For the text-containing cell, return its midpoint in [X, Y] coordinate format. 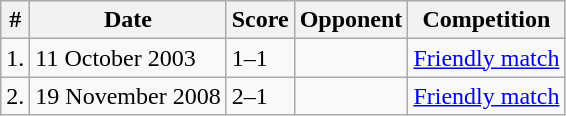
Opponent [351, 20]
19 November 2008 [128, 96]
2. [16, 96]
# [16, 20]
Score [260, 20]
Competition [486, 20]
2–1 [260, 96]
11 October 2003 [128, 58]
1. [16, 58]
Date [128, 20]
1–1 [260, 58]
